Locate the cell with the specified text and output its (x, y) center coordinate. 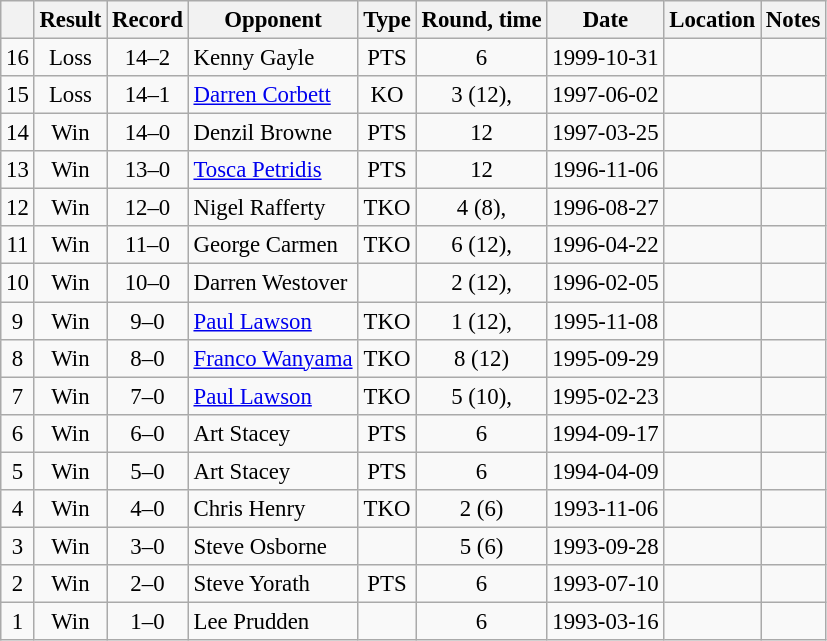
1996-08-27 (606, 208)
4–0 (148, 509)
6–0 (148, 433)
Franco Wanyama (273, 358)
Denzil Browne (273, 133)
Kenny Gayle (273, 58)
8 (12) (482, 358)
14 (18, 133)
1996-04-22 (606, 245)
1999-10-31 (606, 58)
5–0 (148, 471)
12–0 (148, 208)
11–0 (148, 245)
1995-11-08 (606, 321)
3 (18, 546)
1997-03-25 (606, 133)
1993-03-16 (606, 621)
5 (18, 471)
1997-06-02 (606, 95)
14–2 (148, 58)
Round, time (482, 20)
4 (8), (482, 208)
1993-09-28 (606, 546)
9 (18, 321)
Record (148, 20)
1995-09-29 (606, 358)
1–0 (148, 621)
7–0 (148, 396)
16 (18, 58)
14–0 (148, 133)
Result (70, 20)
4 (18, 509)
9–0 (148, 321)
2–0 (148, 584)
2 (18, 584)
7 (18, 396)
15 (18, 95)
Lee Prudden (273, 621)
3–0 (148, 546)
3 (12), (482, 95)
Darren Westover (273, 283)
Notes (794, 20)
14–1 (148, 95)
KO (387, 95)
13–0 (148, 170)
1993-07-10 (606, 584)
Darren Corbett (273, 95)
Steve Yorath (273, 584)
13 (18, 170)
11 (18, 245)
Nigel Rafferty (273, 208)
Date (606, 20)
5 (6) (482, 546)
5 (10), (482, 396)
8–0 (148, 358)
10 (18, 283)
Tosca Petridis (273, 170)
George Carmen (273, 245)
1994-09-17 (606, 433)
1994-04-09 (606, 471)
Chris Henry (273, 509)
Location (712, 20)
2 (6) (482, 509)
2 (12), (482, 283)
Steve Osborne (273, 546)
1995-02-23 (606, 396)
6 (12), (482, 245)
1 (18, 621)
1996-02-05 (606, 283)
1 (12), (482, 321)
1993-11-06 (606, 509)
8 (18, 358)
1996-11-06 (606, 170)
Type (387, 20)
10–0 (148, 283)
Opponent (273, 20)
